Capture the cell that displays the provided text and extract its (X, Y) central coordinate. 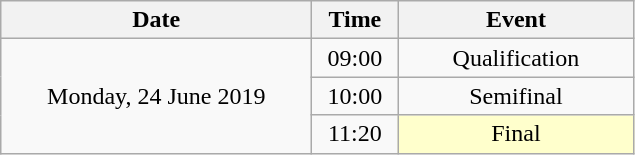
09:00 (355, 58)
11:20 (355, 134)
Final (516, 134)
Qualification (516, 58)
Date (156, 20)
10:00 (355, 96)
Semifinal (516, 96)
Time (355, 20)
Monday, 24 June 2019 (156, 96)
Event (516, 20)
